Search for the cell housing the specified text and yield its (X, Y) center coordinate. 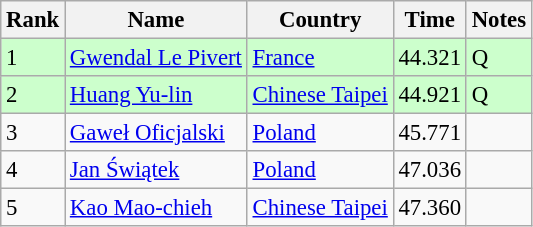
4 (33, 170)
3 (33, 133)
47.036 (430, 170)
Gwendal Le Pivert (156, 58)
Country (320, 20)
Notes (498, 20)
France (320, 58)
Jan Świątek (156, 170)
Name (156, 20)
Time (430, 20)
44.921 (430, 95)
Kao Mao-chieh (156, 208)
44.321 (430, 58)
2 (33, 95)
Rank (33, 20)
47.360 (430, 208)
1 (33, 58)
5 (33, 208)
Huang Yu-lin (156, 95)
Gaweł Oficjalski (156, 133)
45.771 (430, 133)
